Pinpoint the cell where the given text exists, returning its (x, y) midpoint coordinate. 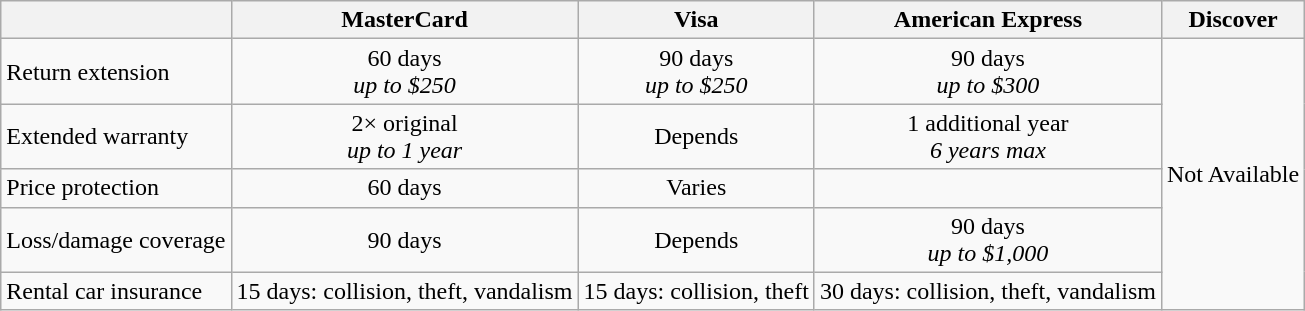
Price protection (116, 188)
15 days: collision, theft, vandalism (404, 291)
Not Available (1232, 174)
American Express (988, 20)
60 daysup to $250 (404, 72)
1 additional year6 years max (988, 136)
15 days: collision, theft (696, 291)
Extended warranty (116, 136)
90 days (404, 240)
Rental car insurance (116, 291)
Loss/damage coverage (116, 240)
90 daysup to $1,000 (988, 240)
Varies (696, 188)
Visa (696, 20)
90 daysup to $300 (988, 72)
Discover (1232, 20)
90 daysup to $250 (696, 72)
30 days: collision, theft, vandalism (988, 291)
2× originalup to 1 year (404, 136)
Return extension (116, 72)
60 days (404, 188)
MasterCard (404, 20)
